Scan for the cell matching the given text and deliver its [X, Y] coordinate at center. 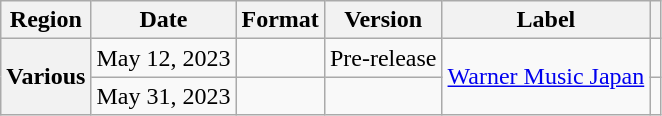
Format [280, 20]
May 12, 2023 [164, 58]
Pre-release [383, 58]
Label [546, 20]
Warner Music Japan [546, 77]
May 31, 2023 [164, 96]
Date [164, 20]
Various [46, 77]
Region [46, 20]
Version [383, 20]
